Output the [x, y] coordinate of the center of the cell containing the given text.  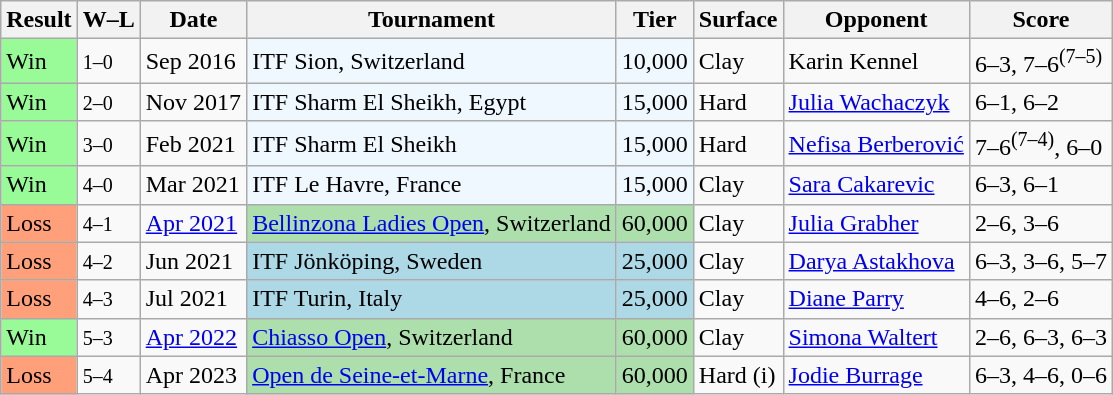
Open de Seine-et-Marne, France [432, 375]
ITF Sharm El Sheikh, Egypt [432, 102]
Apr 2023 [193, 375]
Julia Grabher [876, 223]
4–2 [108, 261]
Tier [654, 20]
Feb 2021 [193, 144]
Surface [738, 20]
Opponent [876, 20]
Jun 2021 [193, 261]
Jodie Burrage [876, 375]
Darya Astakhova [876, 261]
5–4 [108, 375]
Mar 2021 [193, 185]
ITF Sion, Switzerland [432, 62]
Hard (i) [738, 375]
6–3, 3–6, 5–7 [1040, 261]
Sep 2016 [193, 62]
W–L [108, 20]
6–3, 7–6(7–5) [1040, 62]
Diane Parry [876, 299]
Tournament [432, 20]
Julia Wachaczyk [876, 102]
4–1 [108, 223]
6–1, 6–2 [1040, 102]
Karin Kennel [876, 62]
Bellinzona Ladies Open, Switzerland [432, 223]
1–0 [108, 62]
Chiasso Open, Switzerland [432, 337]
Apr 2022 [193, 337]
Simona Waltert [876, 337]
Apr 2021 [193, 223]
6–3, 6–1 [1040, 185]
Jul 2021 [193, 299]
ITF Jönköping, Sweden [432, 261]
10,000 [654, 62]
4–3 [108, 299]
7–6(7–4), 6–0 [1040, 144]
Nefisa Berberović [876, 144]
ITF Sharm El Sheikh [432, 144]
ITF Le Havre, France [432, 185]
2–6, 3–6 [1040, 223]
4–0 [108, 185]
4–6, 2–6 [1040, 299]
2–0 [108, 102]
6–3, 4–6, 0–6 [1040, 375]
Score [1040, 20]
3–0 [108, 144]
2–6, 6–3, 6–3 [1040, 337]
ITF Turin, Italy [432, 299]
Nov 2017 [193, 102]
Sara Cakarevic [876, 185]
Result [39, 20]
5–3 [108, 337]
Date [193, 20]
